From the cell containing the given text, extract its center point as [X, Y] coordinate. 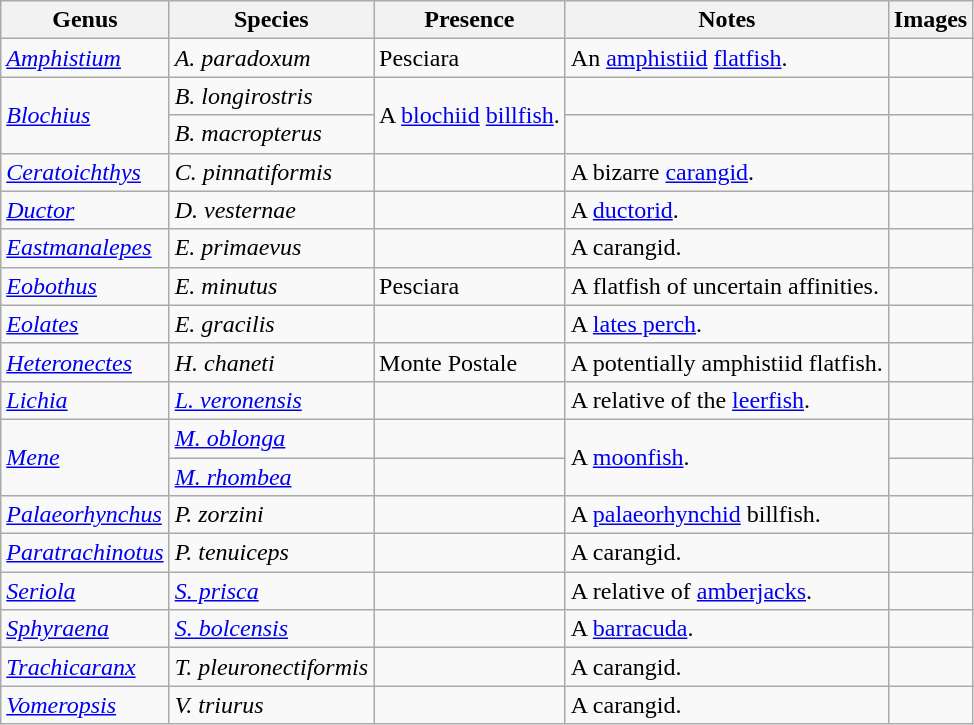
C. pinnatiformis [271, 172]
Seriola [85, 591]
A flatfish of uncertain affinities. [726, 286]
Images [930, 20]
M. oblonga [271, 438]
Amphistium [85, 58]
A barracuda. [726, 629]
T. pleuronectiformis [271, 667]
Notes [726, 20]
V. triurus [271, 705]
B. macropterus [271, 134]
Genus [85, 20]
Lichia [85, 400]
An amphistiid flatfish. [726, 58]
P. tenuiceps [271, 553]
A bizarre carangid. [726, 172]
Palaeorhynchus [85, 515]
Eastmanalepes [85, 248]
A ductorid. [726, 210]
Mene [85, 457]
A moonfish. [726, 457]
Eobothus [85, 286]
Blochius [85, 115]
Eolates [85, 324]
E. gracilis [271, 324]
H. chaneti [271, 362]
Vomeropsis [85, 705]
Heteronectes [85, 362]
Ceratoichthys [85, 172]
E. minutus [271, 286]
A relative of amberjacks. [726, 591]
Species [271, 20]
Monte Postale [470, 362]
M. rhombea [271, 477]
P. zorzini [271, 515]
Trachicaranx [85, 667]
Presence [470, 20]
A lates perch. [726, 324]
D. vesternae [271, 210]
Sphyraena [85, 629]
L. veronensis [271, 400]
E. primaevus [271, 248]
Paratrachinotus [85, 553]
A palaeorhynchid billfish. [726, 515]
S. bolcensis [271, 629]
A. paradoxum [271, 58]
S. prisca [271, 591]
A potentially amphistiid flatfish. [726, 362]
A blochiid billfish. [470, 115]
B. longirostris [271, 96]
Ductor [85, 210]
A relative of the leerfish. [726, 400]
